Locate the cell with the specified text and output its (x, y) center coordinate. 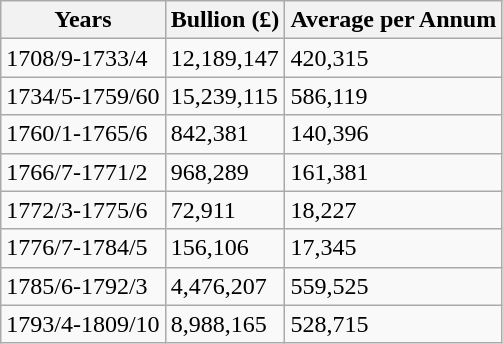
968,289 (225, 172)
1760/1-1765/6 (83, 134)
1708/9-1733/4 (83, 58)
586,119 (394, 96)
17,345 (394, 248)
Bullion (£) (225, 20)
1785/6-1792/3 (83, 286)
4,476,207 (225, 286)
1776/7-1784/5 (83, 248)
15,239,115 (225, 96)
420,315 (394, 58)
161,381 (394, 172)
18,227 (394, 210)
72,911 (225, 210)
Years (83, 20)
842,381 (225, 134)
1734/5-1759/60 (83, 96)
156,106 (225, 248)
8,988,165 (225, 324)
Average per Annum (394, 20)
528,715 (394, 324)
1772/3-1775/6 (83, 210)
1793/4-1809/10 (83, 324)
12,189,147 (225, 58)
559,525 (394, 286)
1766/7-1771/2 (83, 172)
140,396 (394, 134)
